From the cell containing the given text, extract its center point as [x, y] coordinate. 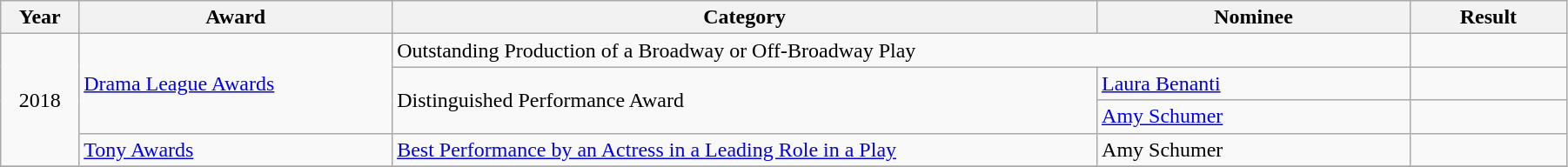
Best Performance by an Actress in a Leading Role in a Play [745, 150]
Laura Benanti [1254, 83]
Tony Awards [236, 150]
Result [1488, 17]
Outstanding Production of a Broadway or Off-Broadway Play [901, 50]
Category [745, 17]
Distinguished Performance Award [745, 100]
2018 [40, 100]
Nominee [1254, 17]
Award [236, 17]
Drama League Awards [236, 83]
Year [40, 17]
